Return (x, y) of the center of cell containing provided text 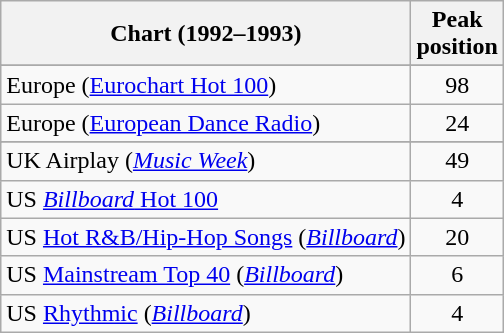
20 (457, 237)
US Rhythmic (Billboard) (206, 313)
6 (457, 275)
Europe (European Dance Radio) (206, 123)
Chart (1992–1993) (206, 34)
49 (457, 161)
UK Airplay (Music Week) (206, 161)
US Billboard Hot 100 (206, 199)
98 (457, 85)
Peakposition (457, 34)
24 (457, 123)
US Mainstream Top 40 (Billboard) (206, 275)
US Hot R&B/Hip-Hop Songs (Billboard) (206, 237)
Europe (Eurochart Hot 100) (206, 85)
